Detect which cell encompasses the target text, then output its [x, y] center coordinate. 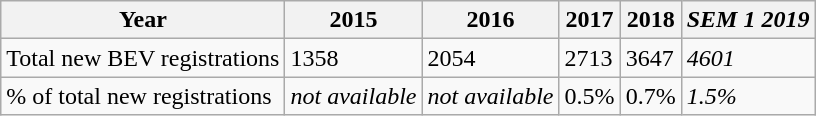
4601 [748, 58]
1.5% [748, 96]
2016 [490, 20]
1358 [354, 58]
0.7% [650, 96]
2015 [354, 20]
2713 [590, 58]
2054 [490, 58]
Year [143, 20]
Total new BEV registrations [143, 58]
2017 [590, 20]
SEM 1 2019 [748, 20]
3647 [650, 58]
% of total new registrations [143, 96]
0.5% [590, 96]
2018 [650, 20]
